Identify which cell holds the provided text, then report its [X, Y] central coordinate. 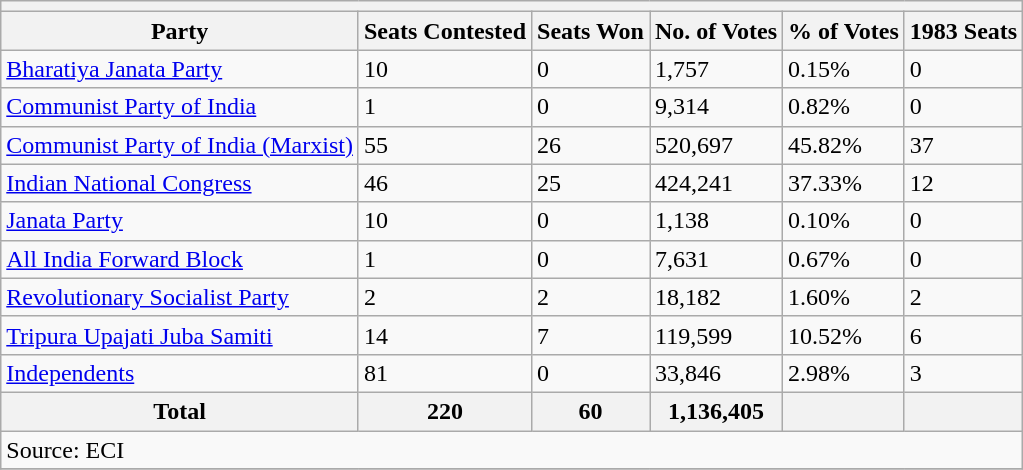
2.98% [844, 373]
Independents [180, 373]
Tripura Upajati Juba Samiti [180, 335]
Bharatiya Janata Party [180, 69]
No. of Votes [716, 31]
424,241 [716, 183]
1,138 [716, 221]
Indian National Congress [180, 183]
119,599 [716, 335]
Seats Contested [444, 31]
1983 Seats [963, 31]
Janata Party [180, 221]
7 [591, 335]
1.60% [844, 297]
33,846 [716, 373]
0.82% [844, 107]
220 [444, 411]
18,182 [716, 297]
55 [444, 145]
81 [444, 373]
0.10% [844, 221]
1,757 [716, 69]
3 [963, 373]
Source: ECI [512, 449]
45.82% [844, 145]
37 [963, 145]
14 [444, 335]
9,314 [716, 107]
Revolutionary Socialist Party [180, 297]
46 [444, 183]
Seats Won [591, 31]
Party [180, 31]
12 [963, 183]
All India Forward Block [180, 259]
7,631 [716, 259]
% of Votes [844, 31]
26 [591, 145]
0.67% [844, 259]
Total [180, 411]
Communist Party of India [180, 107]
1,136,405 [716, 411]
0.15% [844, 69]
60 [591, 411]
25 [591, 183]
37.33% [844, 183]
520,697 [716, 145]
10.52% [844, 335]
Communist Party of India (Marxist) [180, 145]
6 [963, 335]
